Extract the (x, y) coordinate from the center of the cell holding the provided text.  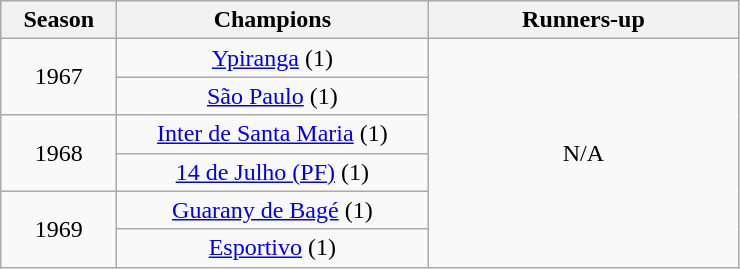
N/A (584, 153)
14 de Julho (PF) (1) (272, 172)
Esportivo (1) (272, 248)
Guarany de Bagé (1) (272, 210)
Runners-up (584, 20)
Champions (272, 20)
São Paulo (1) (272, 96)
1968 (59, 153)
Season (59, 20)
Ypiranga (1) (272, 58)
1967 (59, 77)
1969 (59, 229)
Inter de Santa Maria (1) (272, 134)
